Return the (X, Y) coordinate for the center point of the cell that contains the specified text.  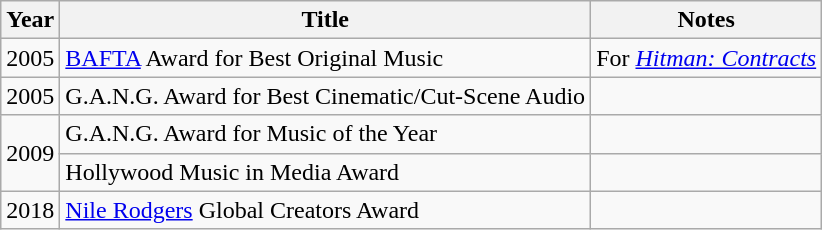
G.A.N.G. Award for Best Cinematic/Cut-Scene Audio (326, 96)
For Hitman: Contracts (706, 58)
2009 (30, 153)
Year (30, 20)
Nile Rodgers Global Creators Award (326, 210)
2018 (30, 210)
Hollywood Music in Media Award (326, 172)
BAFTA Award for Best Original Music (326, 58)
G.A.N.G. Award for Music of the Year (326, 134)
Title (326, 20)
Notes (706, 20)
